For the text-containing cell, return its midpoint in (X, Y) coordinate format. 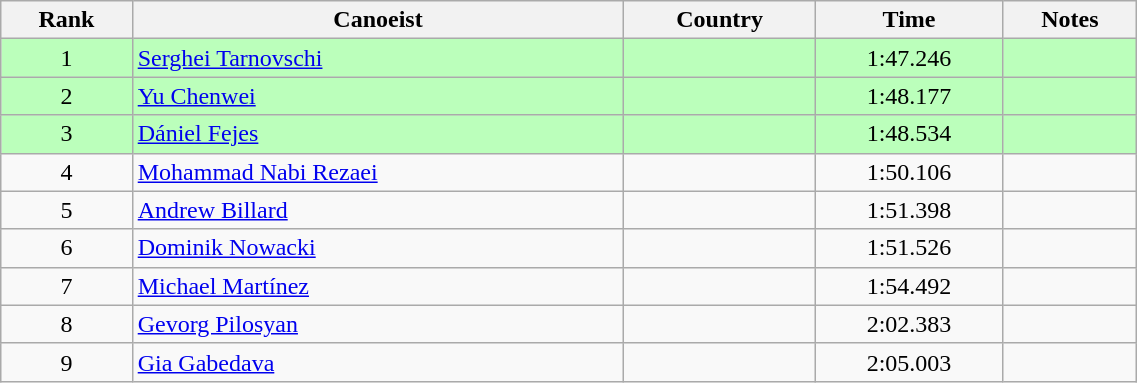
1:47.246 (909, 58)
Gia Gabedava (378, 362)
Dániel Fejes (378, 134)
7 (66, 286)
Country (720, 20)
2 (66, 96)
1 (66, 58)
Time (909, 20)
3 (66, 134)
6 (66, 248)
1:48.177 (909, 96)
Michael Martínez (378, 286)
5 (66, 210)
1:51.398 (909, 210)
1:54.492 (909, 286)
Yu Chenwei (378, 96)
Andrew Billard (378, 210)
2:05.003 (909, 362)
Serghei Tarnovschi (378, 58)
2:02.383 (909, 324)
Mohammad Nabi Rezaei (378, 172)
9 (66, 362)
1:48.534 (909, 134)
1:51.526 (909, 248)
Dominik Nowacki (378, 248)
Canoeist (378, 20)
Notes (1070, 20)
8 (66, 324)
Gevorg Pilosyan (378, 324)
4 (66, 172)
Rank (66, 20)
1:50.106 (909, 172)
